Return the (x, y) coordinate for the center point of the cell that contains the specified text.  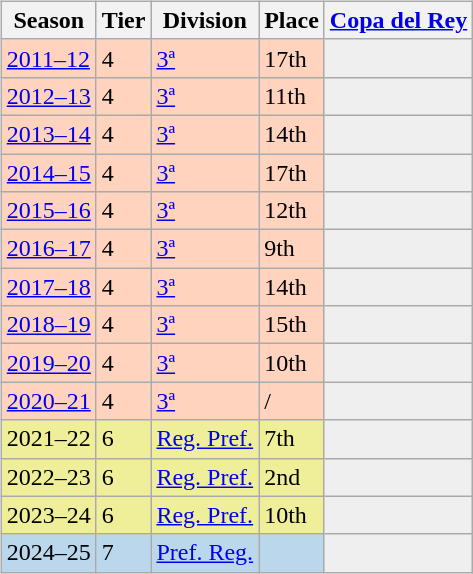
2023–24 (48, 515)
Place (292, 20)
2015–16 (48, 211)
7 (124, 553)
/ (292, 401)
7th (292, 439)
2018–19 (48, 325)
2021–22 (48, 439)
11th (292, 96)
2014–15 (48, 173)
Division (205, 20)
15th (292, 325)
2nd (292, 477)
12th (292, 211)
Tier (124, 20)
2022–23 (48, 477)
2011–12 (48, 58)
2017–18 (48, 287)
2024–25 (48, 553)
2016–17 (48, 249)
Season (48, 20)
Copa del Rey (398, 20)
2012–13 (48, 96)
2019–20 (48, 363)
Pref. Reg. (205, 553)
9th (292, 249)
2013–14 (48, 134)
2020–21 (48, 401)
